Return [x, y] of the center of cell containing provided text 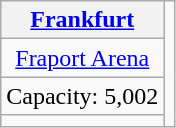
Frankfurt [82, 20]
Capacity: 5,002 [82, 96]
Fraport Arena [82, 58]
